Search for the cell housing the specified text and yield its [X, Y] center coordinate. 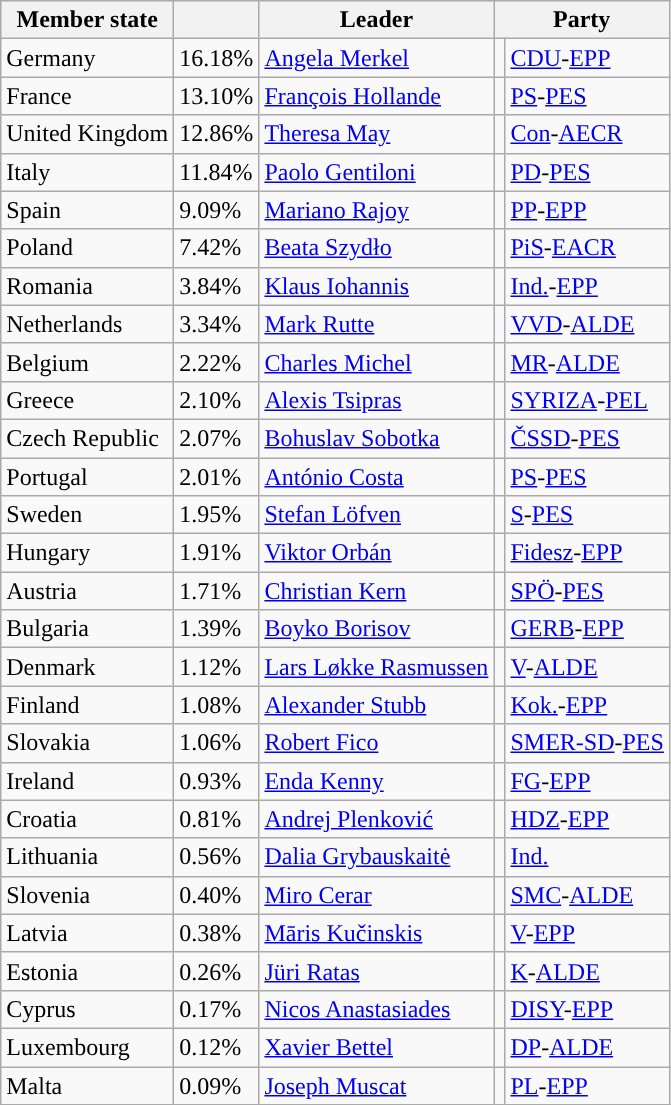
9.09% [216, 210]
Belgium [88, 362]
1.95% [216, 515]
2.07% [216, 438]
Stefan Löfven [376, 515]
0.38% [216, 933]
Charles Michel [376, 362]
DP-ALDE [587, 1047]
Romania [88, 286]
Angela Merkel [376, 58]
Alexis Tsipras [376, 400]
Ireland [88, 781]
Jüri Ratas [376, 971]
Beata Szydło [376, 248]
Spain [88, 210]
DISY-EPP [587, 1009]
Paolo Gentiloni [376, 172]
Croatia [88, 819]
Denmark [88, 667]
PiS-EACR [587, 248]
Czech Republic [88, 438]
Luxembourg [88, 1047]
ČSSD-PES [587, 438]
2.10% [216, 400]
Netherlands [88, 324]
Germany [88, 58]
7.42% [216, 248]
3.84% [216, 286]
Sweden [88, 515]
Joseph Muscat [376, 1085]
Nicos Anastasiades [376, 1009]
PL-EPP [587, 1085]
Party [582, 20]
Ind.-EPP [587, 286]
Slovenia [88, 895]
Alexander Stubb [376, 705]
1.06% [216, 743]
0.56% [216, 857]
Bulgaria [88, 629]
V-ALDE [587, 667]
Greece [88, 400]
Theresa May [376, 134]
Lithuania [88, 857]
SPÖ-PES [587, 591]
Lars Løkke Rasmussen [376, 667]
FG-EPP [587, 781]
Klaus Iohannis [376, 286]
2.22% [216, 362]
1.91% [216, 553]
Boyko Borisov [376, 629]
Kok.-EPP [587, 705]
Con-AECR [587, 134]
Slovakia [88, 743]
0.40% [216, 895]
0.17% [216, 1009]
16.18% [216, 58]
Italy [88, 172]
Bohuslav Sobotka [376, 438]
Poland [88, 248]
1.71% [216, 591]
1.12% [216, 667]
United Kingdom [88, 134]
François Hollande [376, 96]
Māris Kučinskis [376, 933]
CDU-EPP [587, 58]
Estonia [88, 971]
13.10% [216, 96]
0.26% [216, 971]
3.34% [216, 324]
France [88, 96]
SMC-ALDE [587, 895]
S-PES [587, 515]
PP-EPP [587, 210]
1.39% [216, 629]
Cyprus [88, 1009]
SYRIZA-PEL [587, 400]
Finland [88, 705]
HDZ-EPP [587, 819]
PD-PES [587, 172]
0.12% [216, 1047]
0.81% [216, 819]
Leader [376, 20]
Latvia [88, 933]
Dalia Grybauskaitė [376, 857]
0.09% [216, 1085]
Miro Cerar [376, 895]
Christian Kern [376, 591]
Portugal [88, 477]
Andrej Plenković [376, 819]
Malta [88, 1085]
12.86% [216, 134]
Mark Rutte [376, 324]
Austria [88, 591]
GERB-EPP [587, 629]
Enda Kenny [376, 781]
Robert Fico [376, 743]
1.08% [216, 705]
Hungary [88, 553]
2.01% [216, 477]
K-ALDE [587, 971]
V-EPP [587, 933]
Ind. [587, 857]
Member state [88, 20]
11.84% [216, 172]
Fidesz-EPP [587, 553]
0.93% [216, 781]
MR-ALDE [587, 362]
Mariano Rajoy [376, 210]
VVD-ALDE [587, 324]
António Costa [376, 477]
Viktor Orbán [376, 553]
SMER-SD-PES [587, 743]
Xavier Bettel [376, 1047]
